Output the [X, Y] coordinate of the center of the cell containing the given text.  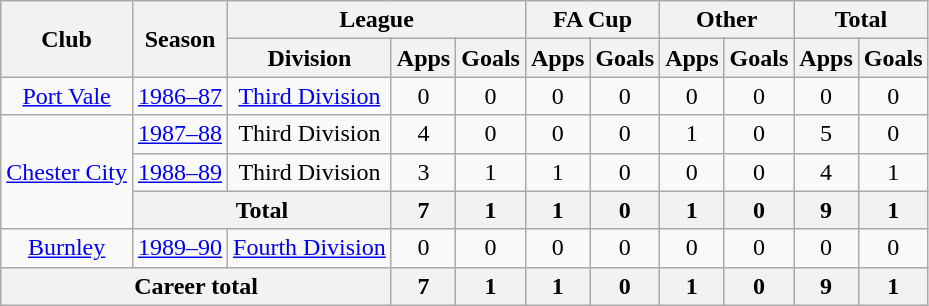
5 [826, 134]
Other [727, 20]
Career total [196, 286]
Division [310, 58]
League [377, 20]
3 [423, 172]
FA Cup [592, 20]
Chester City [67, 172]
Port Vale [67, 96]
Club [67, 39]
1988–89 [180, 172]
1987–88 [180, 134]
Season [180, 39]
Fourth Division [310, 248]
1989–90 [180, 248]
1986–87 [180, 96]
Burnley [67, 248]
